For the text-containing cell, return its midpoint in (X, Y) coordinate format. 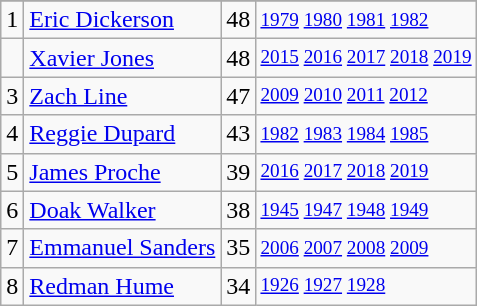
2015 2016 2017 2018 2019 (366, 58)
1 (12, 20)
Redman Hume (122, 286)
James Proche (122, 172)
34 (238, 286)
Zach Line (122, 96)
2016 2017 2018 2019 (366, 172)
35 (238, 248)
3 (12, 96)
6 (12, 210)
38 (238, 210)
1979 1980 1981 1982 (366, 20)
Emmanuel Sanders (122, 248)
39 (238, 172)
2009 2010 2011 2012 (366, 96)
Reggie Dupard (122, 134)
2006 2007 2008 2009 (366, 248)
1926 1927 1928 (366, 286)
1945 1947 1948 1949 (366, 210)
Doak Walker (122, 210)
4 (12, 134)
1982 1983 1984 1985 (366, 134)
47 (238, 96)
5 (12, 172)
Eric Dickerson (122, 20)
7 (12, 248)
43 (238, 134)
8 (12, 286)
Xavier Jones (122, 58)
